Identify which cell holds the provided text, then report its (X, Y) central coordinate. 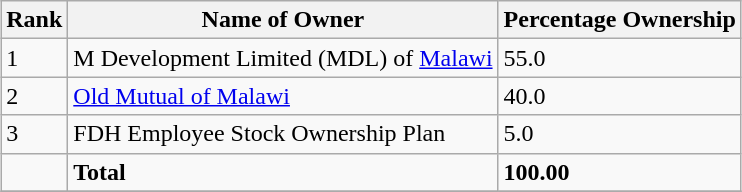
3 (34, 134)
2 (34, 96)
M Development Limited (MDL) of Malawi (283, 58)
55.0 (620, 58)
100.00 (620, 172)
Percentage Ownership (620, 20)
Old Mutual of Malawi (283, 96)
Rank (34, 20)
Name of Owner (283, 20)
FDH Employee Stock Ownership Plan (283, 134)
1 (34, 58)
Total (283, 172)
40.0 (620, 96)
5.0 (620, 134)
